For the text-containing cell, return its midpoint in (x, y) coordinate format. 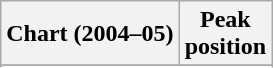
Chart (2004–05) (90, 34)
Peakposition (225, 34)
